Find where the given text appears and provide that cell's center as (x, y) coordinate. 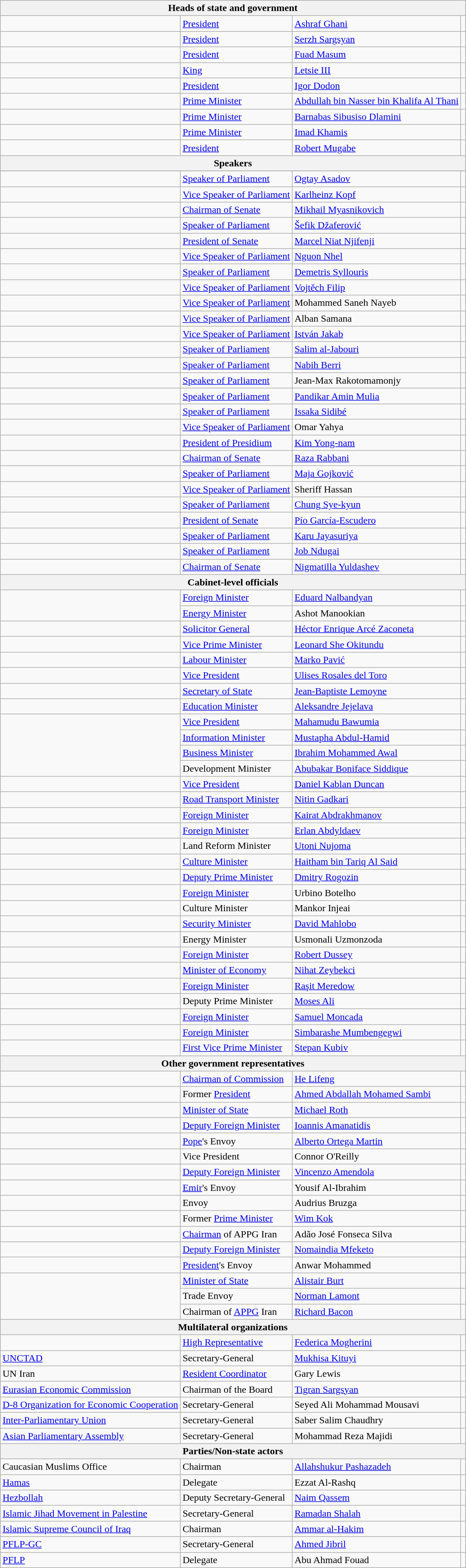
Vice Prime Minister (236, 644)
Tigran Sargsyan (376, 1389)
Norman Lamont (376, 1296)
President's Envoy (236, 1265)
Connor O'Reilly (376, 1156)
Ioannis Amanatidis (376, 1125)
Eurasian Economic Commission (91, 1389)
Pío García-Escudero (376, 520)
Issaka Sidibé (376, 411)
Business Minister (236, 753)
Chung Sye-kyun (376, 505)
Ammar al-Hakim (376, 1529)
Urbino Botelho (376, 892)
Gary Lewis (376, 1374)
Former Prime Minister (236, 1219)
Ramadan Shalah (376, 1513)
Ahmed Jibril (376, 1544)
Ashraf Ghani (376, 24)
Audrius Bruzga (376, 1203)
Multilateral organizations (233, 1327)
Allahshukur Pashazadeh (376, 1467)
Hamas (91, 1482)
Marko Pavić (376, 660)
Samuel Moncada (376, 1017)
Robert Mugabe (376, 148)
Ezzat Al-Rashq (376, 1482)
Inter-Parliamentary Union (91, 1420)
Chairman of Commission (236, 1079)
Naim Qassem (376, 1498)
Simbarashe Mumbengegwi (376, 1032)
Eduard Nalbandyan (376, 598)
Alistair Burt (376, 1281)
Nabih Berri (376, 365)
Raşit Meredow (376, 986)
Imad Khamis (376, 132)
Robert Dussey (376, 955)
Mahamudu Bawumia (376, 722)
Moses Ali (376, 1001)
Marcel Niat Njifenji (376, 241)
President of Presidium (236, 442)
Vojtěch Filip (376, 287)
Maja Gojković (376, 474)
Nihat Zeybekci (376, 970)
Solicitor General (236, 629)
Šefik Džaferović (376, 225)
Trade Envoy (236, 1296)
Education Minister (236, 707)
Mohammad Reza Majidi (376, 1435)
Anwar Mohammed (376, 1265)
Letsie III (376, 70)
Minister of Economy (236, 970)
PFLP (91, 1560)
King (236, 70)
Federica Mogherini (376, 1343)
Islamic Jihad Movement in Palestine (91, 1513)
Alban Samana (376, 318)
István Jakab (376, 334)
Mohammed Saneh Nayeb (376, 303)
Nomaindia Mfeketo (376, 1250)
Abu Ahmad Fouad (376, 1560)
Land Reform Minister (236, 846)
Utoni Nujoma (376, 846)
Jean-Baptiste Lemoyne (376, 691)
Raza Rabbani (376, 458)
Jean-Max Rakotomamonjy (376, 380)
Abdullah bin Nasser bin Khalifa Al Thani (376, 101)
Heads of state and government (233, 8)
Islamic Supreme Council of Iraq (91, 1529)
Pandikar Amin Mulia (376, 396)
Leonard She Okitundu (376, 644)
Michael Roth (376, 1110)
Parties/Non-state actors (233, 1451)
Deputy Secretary-General (236, 1498)
Haitham bin Tariq Al Said (376, 861)
Mukhisa Kituyi (376, 1358)
Job Ndugai (376, 551)
Aleksandre Jejelava (376, 707)
Erlan Abdyldaev (376, 830)
Igor Dodon (376, 86)
Ahmed Abdallah Mohamed Sambi (376, 1094)
Ogtay Asadov (376, 179)
Stepan Kubiv (376, 1048)
Secretary of State (236, 691)
Labour Minister (236, 660)
Asian Parliamentary Assembly (91, 1435)
David Mahlobo (376, 923)
Barnabas Sibusiso Dlamini (376, 117)
Kim Yong-nam (376, 442)
PFLP-GC (91, 1544)
Richard Bacon (376, 1312)
Nigmatilla Yuldashev (376, 567)
Caucasian Muslims Office (91, 1467)
Vincenzo Amendola (376, 1172)
Information Minister (236, 738)
Seyed Ali Mohammad Mousavi (376, 1405)
Ibrahim Mohammed Awal (376, 753)
Karlheinz Kopf (376, 194)
Serzh Sargsyan (376, 39)
Mustapha Abdul-Hamid (376, 738)
Omar Yahya (376, 427)
Road Transport Minister (236, 799)
Saber Salim Chaudhry (376, 1420)
Former President (236, 1094)
Resident Coordinator (236, 1374)
Kairat Abdrakhmanov (376, 815)
UN Iran (91, 1374)
Security Minister (236, 923)
Speakers (233, 163)
D-8 Organization for Economic Cooperation (91, 1405)
Nitin Gadkari (376, 799)
Emir's Envoy (236, 1188)
Demetris Syllouris (376, 272)
First Vice Prime Minister (236, 1048)
Wim Kok (376, 1219)
Dmitry Rogozin (376, 877)
Mikhail Myasnikovich (376, 210)
Mankor Injeai (376, 908)
Other government representatives (233, 1063)
Adão José Fonseca Silva (376, 1234)
He Lifeng (376, 1079)
Salim al-Jabouri (376, 349)
Fuad Masum (376, 55)
Usmonali Uzmonzoda (376, 939)
Alberto Ortega Martin (376, 1141)
Ulises Rosales del Toro (376, 675)
Chairman of the Board (236, 1389)
Pope's Envoy (236, 1141)
Ashot Manookian (376, 613)
Cabinet-level officials (233, 582)
Karu Jayasuriya (376, 536)
Daniel Kablan Duncan (376, 784)
Development Minister (236, 769)
UNCTAD (91, 1358)
Envoy (236, 1203)
Nguon Nhel (376, 256)
Héctor Enrique Arcé Zaconeta (376, 629)
Hezbollah (91, 1498)
Sheriff Hassan (376, 489)
Yousif Al-Ibrahim (376, 1188)
Abubakar Boniface Siddique (376, 769)
High Representative (236, 1343)
